Scan for the cell matching the given text and deliver its (x, y) coordinate at center. 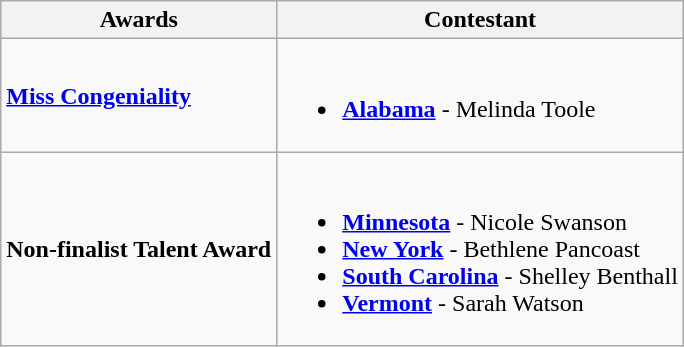
Awards (139, 20)
Contestant (480, 20)
Alabama - Melinda Toole (480, 96)
Minnesota - Nicole Swanson New York - Bethlene Pancoast South Carolina - Shelley Benthall Vermont - Sarah Watson (480, 249)
Miss Congeniality (139, 96)
Non-finalist Talent Award (139, 249)
